Extract the [x, y] coordinate from the center of the cell holding the provided text.  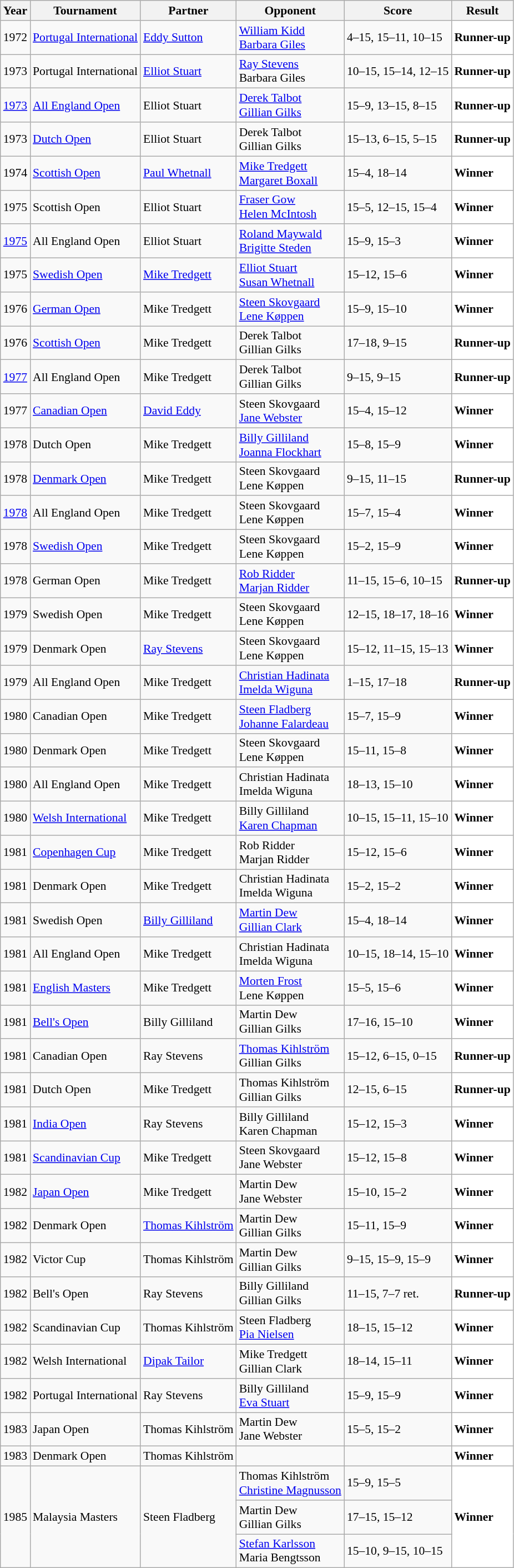
Mike Tredgett Gillian Clark [290, 1362]
India Open [85, 1124]
Partner [189, 11]
15–11, 15–9 [398, 1225]
9–15, 9–15 [398, 377]
12–15, 18–17, 18–16 [398, 614]
15–8, 15–9 [398, 444]
Mike Tredgett Margaret Boxall [290, 173]
Score [398, 11]
12–15, 6–15 [398, 1090]
15–10, 9–15, 10–15 [398, 1551]
Billy Gilliland Gillian Gilks [290, 1293]
15–13, 6–15, 5–15 [398, 139]
Roland Maywald Brigitte Steden [290, 241]
Steen Fladberg Pia Nielsen [290, 1327]
15–5, 15–2 [398, 1430]
15–9, 15–9 [398, 1395]
Opponent [290, 11]
4–15, 15–11, 10–15 [398, 38]
9–15, 11–15 [398, 479]
Tournament [85, 11]
Steen Fladberg Johanne Falardeau [290, 717]
18–14, 15–11 [398, 1362]
15–7, 15–4 [398, 513]
15–10, 15–2 [398, 1192]
15–2, 15–9 [398, 547]
Morten Frost Lene Køppen [290, 988]
15–11, 15–8 [398, 750]
17–18, 9–15 [398, 343]
1972 [16, 38]
10–15, 18–14, 15–10 [398, 954]
Result [482, 11]
Dipak Tailor [189, 1362]
15–9, 15–3 [398, 241]
15–12, 6–15, 0–15 [398, 1056]
1974 [16, 173]
9–15, 15–9, 15–9 [398, 1260]
William Kidd Barbara Giles [290, 38]
Steen Fladberg [189, 1517]
Paul Whetnall [189, 173]
18–13, 15–10 [398, 784]
Eddy Sutton [189, 38]
15–5, 15–6 [398, 988]
Year [16, 11]
Copenhagen Cup [85, 852]
15–12, 11–15, 15–13 [398, 649]
Thomas Kihlström Christine Magnusson [290, 1483]
Elliot Stuart Susan Whetnall [290, 275]
17–16, 15–10 [398, 1022]
1985 [16, 1517]
Stefan Karlsson Maria Bengtsson [290, 1551]
15–9, 15–10 [398, 309]
15–5, 12–15, 15–4 [398, 207]
11–15, 7–7 ret. [398, 1293]
Martin Dew Gillian Clark [290, 920]
15–2, 15–2 [398, 886]
10–15, 15–11, 15–10 [398, 819]
Fraser Gow Helen McIntosh [290, 207]
Billy Gilliland Joanna Flockhart [290, 444]
Ray Stevens Barbara Giles [290, 71]
15–4, 15–12 [398, 411]
Billy Gilliland Eva Stuart [290, 1395]
English Masters [85, 988]
10–15, 15–14, 12–15 [398, 71]
17–15, 15–12 [398, 1517]
15–12, 15–3 [398, 1124]
Victor Cup [85, 1260]
15–12, 15–8 [398, 1158]
18–15, 15–12 [398, 1327]
15–9, 15–5 [398, 1483]
1–15, 17–18 [398, 682]
11–15, 15–6, 10–15 [398, 581]
David Eddy [189, 411]
Malaysia Masters [85, 1517]
15–9, 13–15, 8–15 [398, 106]
15–7, 15–9 [398, 717]
